Determine the (x, y) coordinate at the center of the cell enclosing the given text.  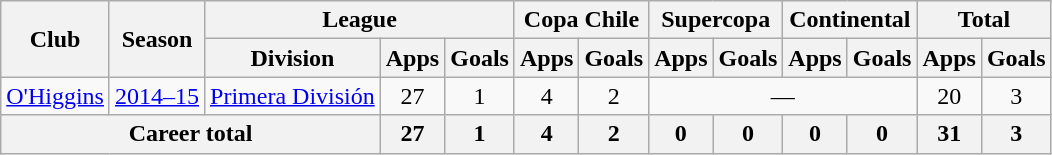
20 (949, 96)
Club (56, 39)
— (783, 96)
Season (156, 39)
Primera División (293, 96)
Supercopa (716, 20)
Division (293, 58)
Career total (191, 134)
2014–15 (156, 96)
Total (984, 20)
O'Higgins (56, 96)
Continental (850, 20)
League (360, 20)
Copa Chile (581, 20)
31 (949, 134)
